Scan for the cell matching the given text and deliver its [x, y] coordinate at center. 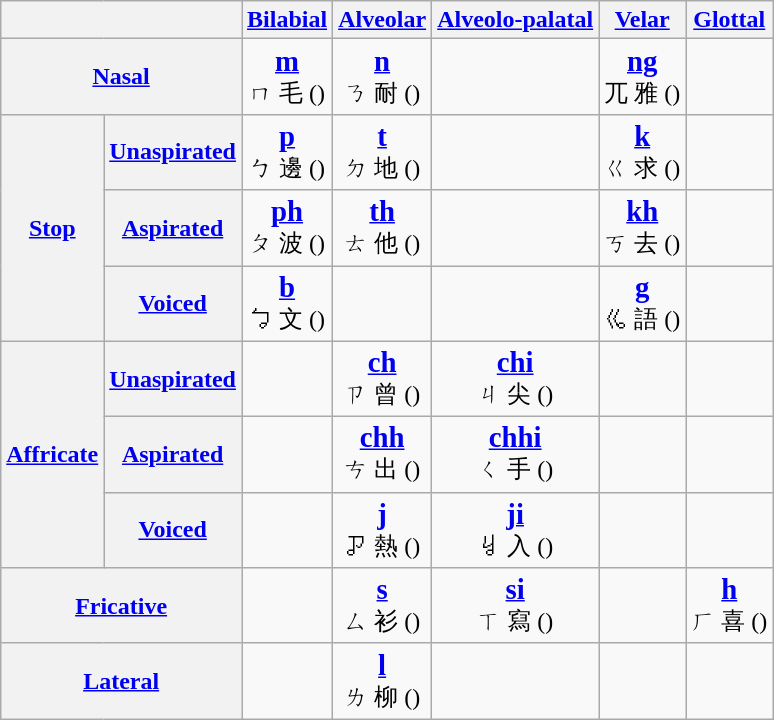
m ㄇ 毛 () [288, 77]
ch ㄗ 曾 () [382, 379]
th ㄊ 他 () [382, 228]
Fricative [122, 606]
Stop [52, 228]
Glottal [730, 20]
Bilabial [288, 20]
h ㄏ 喜 () [730, 606]
Affricate [52, 454]
k ㄍ 求 () [642, 152]
l ㄌ 柳 () [382, 681]
chhi ㄑ 手 () [516, 455]
Alveolar [382, 20]
Alveolo-palatal [516, 20]
chh ㄘ 出 () [382, 455]
b ㆠ 文 () [288, 304]
Nasal [122, 77]
kh ㄎ 去 () [642, 228]
g ㆣ 語 () [642, 304]
ph ㄆ 波 () [288, 228]
j ㆡ 熱 () [382, 530]
Velar [642, 20]
t ㄉ 地 () [382, 152]
chi ㄐ 尖 () [516, 379]
Lateral [122, 681]
s ㄙ 衫 () [382, 606]
ng ㄫ 雅 () [642, 77]
n ㄋ 耐 () [382, 77]
si ㄒ 寫 () [516, 606]
p ㄅ 邊 () [288, 152]
ji ㆢ 入 () [516, 530]
